For the text-containing cell, return its midpoint in (X, Y) coordinate format. 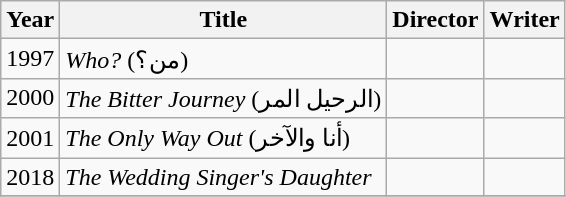
Director (436, 20)
Year (30, 20)
2001 (30, 138)
Who? (من؟) (224, 59)
1997 (30, 59)
2000 (30, 98)
The Only Way Out (أنا والآخر) (224, 138)
Title (224, 20)
The Wedding Singer's Daughter (224, 177)
Writer (524, 20)
The Bitter Journey (الرحيل المر) (224, 98)
2018 (30, 177)
